Output the [x, y] coordinate of the center of the cell containing the given text.  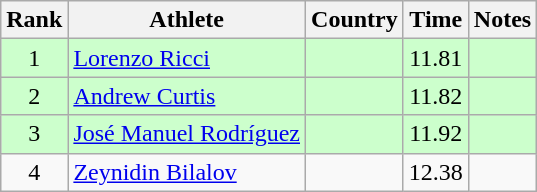
11.92 [436, 134]
Country [355, 20]
3 [34, 134]
2 [34, 96]
Zeynidin Bilalov [187, 172]
Rank [34, 20]
12.38 [436, 172]
José Manuel Rodríguez [187, 134]
Time [436, 20]
11.81 [436, 58]
Athlete [187, 20]
4 [34, 172]
Lorenzo Ricci [187, 58]
Andrew Curtis [187, 96]
1 [34, 58]
Notes [502, 20]
11.82 [436, 96]
